Return [X, Y] of the center of cell containing provided text 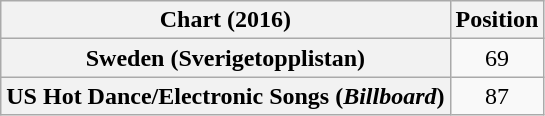
Chart (2016) [226, 20]
US Hot Dance/Electronic Songs (Billboard) [226, 96]
69 [497, 58]
87 [497, 96]
Sweden (Sverigetopplistan) [226, 58]
Position [497, 20]
